For the text-containing cell, return its midpoint in [X, Y] coordinate format. 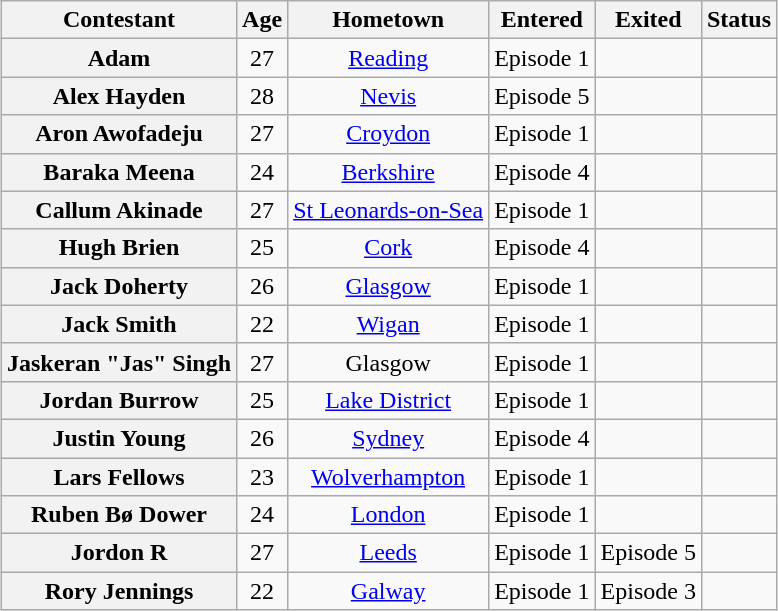
Jordon R [118, 553]
Wolverhampton [388, 477]
Reading [388, 58]
Lake District [388, 400]
Rory Jennings [118, 591]
Ruben Bø Dower [118, 515]
Cork [388, 248]
Baraka Meena [118, 172]
Hometown [388, 20]
Aron Awofadeju [118, 134]
London [388, 515]
Episode 3 [648, 591]
Status [738, 20]
Galway [388, 591]
Justin Young [118, 438]
Leeds [388, 553]
Lars Fellows [118, 477]
Entered [542, 20]
Berkshire [388, 172]
Contestant [118, 20]
23 [262, 477]
Age [262, 20]
Croydon [388, 134]
28 [262, 96]
Alex Hayden [118, 96]
Jaskeran "Jas" Singh [118, 362]
St Leonards-on-Sea [388, 210]
Wigan [388, 324]
Jack Smith [118, 324]
Jack Doherty [118, 286]
Exited [648, 20]
Nevis [388, 96]
Callum Akinade [118, 210]
Adam [118, 58]
Hugh Brien [118, 248]
Jordan Burrow [118, 400]
Sydney [388, 438]
